Search for the cell housing the specified text and yield its (x, y) center coordinate. 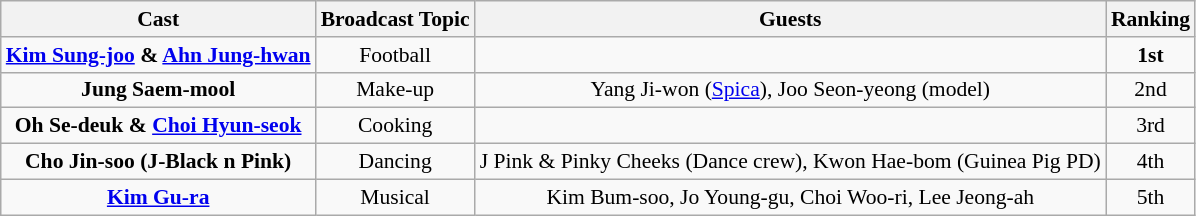
Cast (158, 19)
Ranking (1150, 19)
Guests (790, 19)
4th (1150, 162)
Kim Sung-joo & Ahn Jung-hwan (158, 55)
Kim Bum-soo, Jo Young-gu, Choi Woo-ri, Lee Jeong-ah (790, 197)
2nd (1150, 90)
Broadcast Topic (396, 19)
1st (1150, 55)
Jung Saem-mool (158, 90)
Make-up (396, 90)
5th (1150, 197)
J Pink & Pinky Cheeks (Dance crew), Kwon Hae-bom (Guinea Pig PD) (790, 162)
Cooking (396, 126)
3rd (1150, 126)
Yang Ji-won (Spica), Joo Seon-yeong (model) (790, 90)
Kim Gu-ra (158, 197)
Cho Jin-soo (J-Black n Pink) (158, 162)
Musical (396, 197)
Football (396, 55)
Dancing (396, 162)
Oh Se-deuk & Choi Hyun-seok (158, 126)
